Locate the cell with the specified text and output its (x, y) center coordinate. 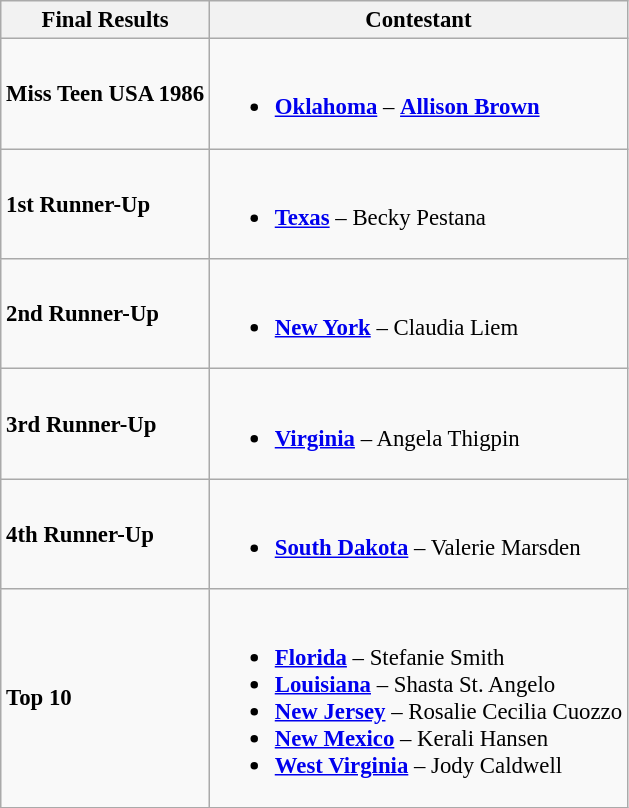
3rd Runner-Up (106, 424)
Final Results (106, 20)
Texas – Becky Pestana (418, 204)
South Dakota – Valerie Marsden (418, 534)
Miss Teen USA 1986 (106, 94)
Top 10 (106, 698)
Contestant (418, 20)
2nd Runner-Up (106, 314)
4th Runner-Up (106, 534)
Oklahoma – Allison Brown (418, 94)
1st Runner-Up (106, 204)
Virginia – Angela Thigpin (418, 424)
New York – Claudia Liem (418, 314)
Florida – Stefanie SmithLouisiana – Shasta St. AngeloNew Jersey – Rosalie Cecilia CuozzoNew Mexico – Kerali HansenWest Virginia – Jody Caldwell (418, 698)
